Identify which cell holds the provided text, then report its [x, y] central coordinate. 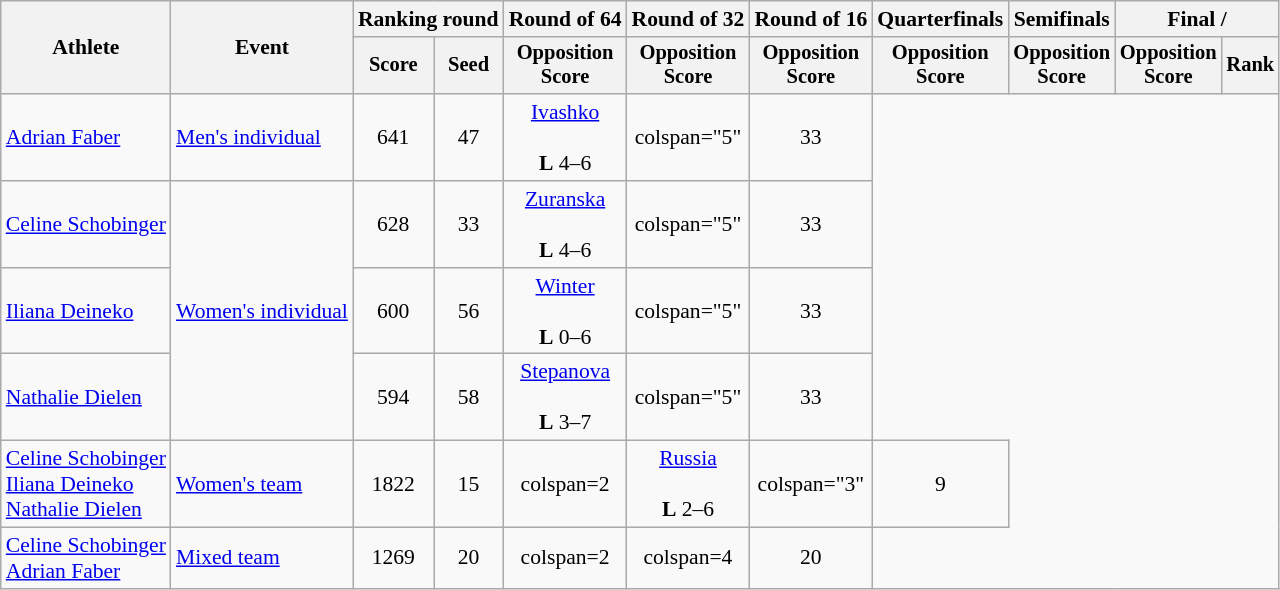
Zuranska L 4–6 [566, 224]
Russia L 2–6 [688, 484]
Score [394, 66]
Women's team [262, 484]
56 [469, 312]
628 [394, 224]
58 [469, 398]
Nathalie Dielen [86, 398]
colspan="3" [810, 484]
Rank [1251, 66]
Final / [1197, 19]
Quarterfinals [940, 19]
Mixed team [262, 558]
Women's individual [262, 311]
9 [940, 484]
47 [469, 138]
Semifinals [1062, 19]
Round of 32 [688, 19]
Seed [469, 66]
Round of 64 [566, 19]
641 [394, 138]
Round of 16 [810, 19]
Ivashko L 4–6 [566, 138]
Celine Schobinger [86, 224]
Celine SchobingerAdrian Faber [86, 558]
1822 [394, 484]
Ranking round [428, 19]
1269 [394, 558]
Celine SchobingerIliana DeinekoNathalie Dielen [86, 484]
StepanovaL 3–7 [566, 398]
600 [394, 312]
Winter L 0–6 [566, 312]
15 [469, 484]
colspan=4 [688, 558]
Athlete [86, 48]
Men's individual [262, 138]
Iliana Deineko [86, 312]
594 [394, 398]
Event [262, 48]
Adrian Faber [86, 138]
